Search for the cell housing the specified text and yield its [X, Y] center coordinate. 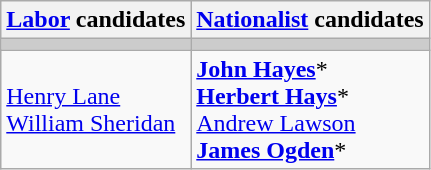
Nationalist candidates [310, 20]
John Hayes*Herbert Hays*Andrew LawsonJames Ogden* [310, 110]
Labor candidates [96, 20]
Henry LaneWilliam Sheridan [96, 110]
